Identify which cell holds the provided text, then report its [X, Y] central coordinate. 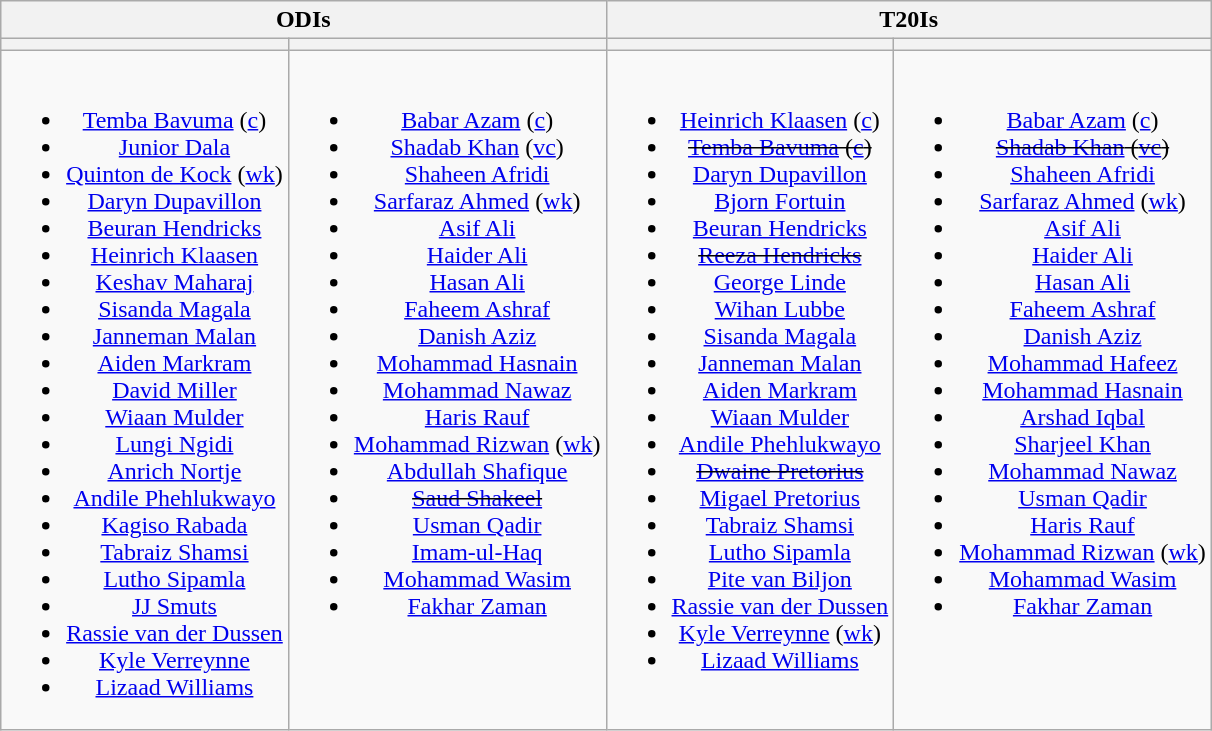
ODIs [304, 20]
T20Is [908, 20]
